Provide the (X, Y) coordinate of the cell's center where the given text is located.  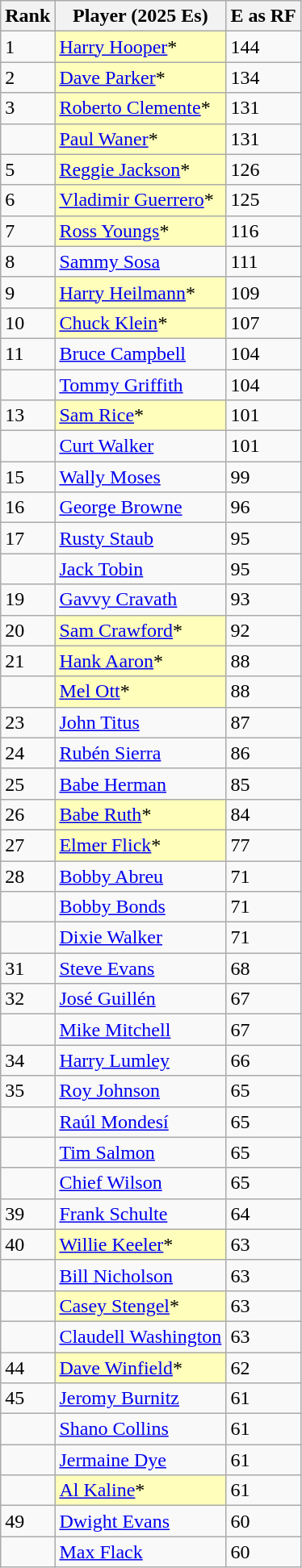
Jeromy Burnitz (141, 1399)
Sam Crawford* (141, 630)
40 (27, 1244)
35 (27, 1091)
Harry Hooper* (141, 47)
Bobby Bonds (141, 907)
107 (263, 323)
Harry Lumley (141, 1060)
23 (27, 722)
68 (263, 968)
Steve Evans (141, 968)
Max Flack (141, 1552)
15 (27, 477)
84 (263, 814)
19 (27, 600)
39 (27, 1214)
125 (263, 200)
144 (263, 47)
Al Kaline* (141, 1491)
99 (263, 477)
George Browne (141, 508)
Dave Winfield* (141, 1368)
Sammy Sosa (141, 261)
9 (27, 292)
93 (263, 600)
Vladimir Guerrero* (141, 200)
Ross Youngs* (141, 231)
116 (263, 231)
3 (27, 108)
126 (263, 169)
17 (27, 538)
49 (27, 1521)
109 (263, 292)
Roberto Clemente* (141, 108)
1 (27, 47)
31 (27, 968)
Dixie Walker (141, 938)
Claudell Washington (141, 1336)
Willie Keeler* (141, 1244)
Dwight Evans (141, 1521)
Rusty Staub (141, 538)
85 (263, 784)
Reggie Jackson* (141, 169)
44 (27, 1368)
Harry Heilmann* (141, 292)
66 (263, 1060)
E as RF (263, 16)
Mike Mitchell (141, 1030)
28 (27, 876)
Jack Tobin (141, 569)
8 (27, 261)
2 (27, 77)
Bruce Campbell (141, 353)
Raúl Mondesí (141, 1122)
96 (263, 508)
Dave Parker* (141, 77)
Tim Salmon (141, 1152)
Hank Aaron* (141, 661)
John Titus (141, 722)
Tommy Griffith (141, 385)
Chuck Klein* (141, 323)
Paul Waner* (141, 139)
Babe Herman (141, 784)
24 (27, 753)
6 (27, 200)
86 (263, 753)
77 (263, 845)
Mel Ott* (141, 692)
20 (27, 630)
13 (27, 416)
5 (27, 169)
Jermaine Dye (141, 1460)
Elmer Flick* (141, 845)
32 (27, 999)
Shano Collins (141, 1429)
Player (2025 Es) (141, 16)
José Guillén (141, 999)
Sam Rice* (141, 416)
Curt Walker (141, 446)
25 (27, 784)
10 (27, 323)
62 (263, 1368)
16 (27, 508)
26 (27, 814)
64 (263, 1214)
Roy Johnson (141, 1091)
7 (27, 231)
Gavvy Cravath (141, 600)
45 (27, 1399)
21 (27, 661)
Rubén Sierra (141, 753)
Babe Ruth* (141, 814)
Bill Nicholson (141, 1275)
27 (27, 845)
Chief Wilson (141, 1183)
Wally Moses (141, 477)
Bobby Abreu (141, 876)
134 (263, 77)
Casey Stengel* (141, 1306)
111 (263, 261)
87 (263, 722)
11 (27, 353)
Rank (27, 16)
92 (263, 630)
Frank Schulte (141, 1214)
34 (27, 1060)
